Identify which cell holds the provided text, then report its (X, Y) central coordinate. 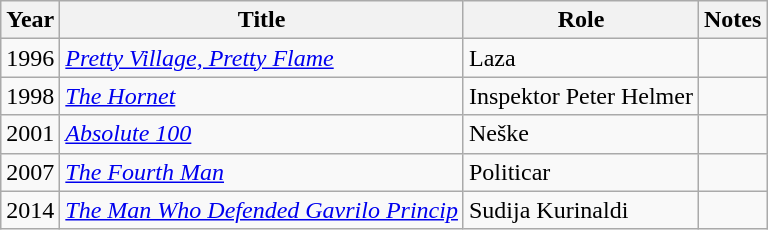
Inspektor Peter Helmer (580, 96)
2001 (30, 134)
Title (262, 20)
Absolute 100 (262, 134)
1998 (30, 96)
1996 (30, 58)
Laza (580, 58)
Sudija Kurinaldi (580, 210)
2014 (30, 210)
The Fourth Man (262, 172)
Role (580, 20)
2007 (30, 172)
Year (30, 20)
Neške (580, 134)
Notes (732, 20)
Politicar (580, 172)
The Hornet (262, 96)
The Man Who Defended Gavrilo Princip (262, 210)
Pretty Village, Pretty Flame (262, 58)
